From the cell containing the given text, extract its center point as (X, Y) coordinate. 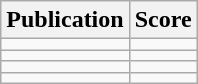
Score (163, 20)
Publication (65, 20)
